Locate the cell with the specified text and output its [X, Y] center coordinate. 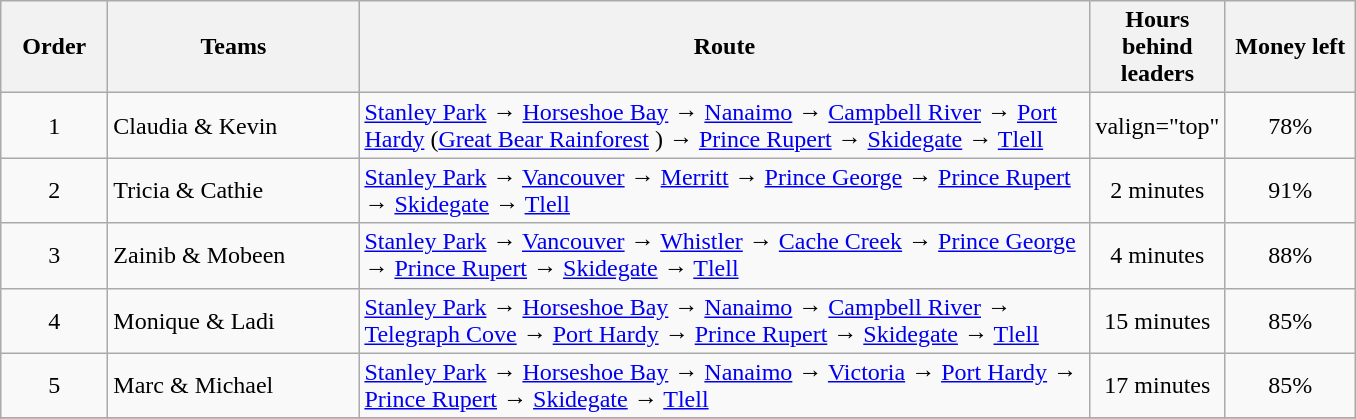
Teams [234, 47]
2 minutes [1158, 190]
Stanley Park → Horseshoe Bay → Nanaimo → Campbell River → Port Hardy (Great Bear Rainforest ) → Prince Rupert → Skidegate → Tlell [724, 126]
Stanley Park → Vancouver → Merritt → Prince George → Prince Rupert → Skidegate → Tlell [724, 190]
4 [54, 320]
4 minutes [1158, 256]
Monique & Ladi [234, 320]
Hours behind leaders [1158, 47]
Order [54, 47]
88% [1290, 256]
15 minutes [1158, 320]
Route [724, 47]
Claudia & Kevin [234, 126]
Stanley Park → Horseshoe Bay → Nanaimo → Campbell River → Telegraph Cove → Port Hardy → Prince Rupert → Skidegate → Tlell [724, 320]
Zainib & Mobeen [234, 256]
17 minutes [1158, 386]
valign="top" [1158, 126]
91% [1290, 190]
Stanley Park → Horseshoe Bay → Nanaimo → Victoria → Port Hardy → Prince Rupert → Skidegate → Tlell [724, 386]
78% [1290, 126]
Marc & Michael [234, 386]
5 [54, 386]
Money left [1290, 47]
Tricia & Cathie [234, 190]
Stanley Park → Vancouver → Whistler → Cache Creek → Prince George → Prince Rupert → Skidegate → Tlell [724, 256]
3 [54, 256]
1 [54, 126]
2 [54, 190]
